Determine the [x, y] coordinate at the center of the cell enclosing the given text.  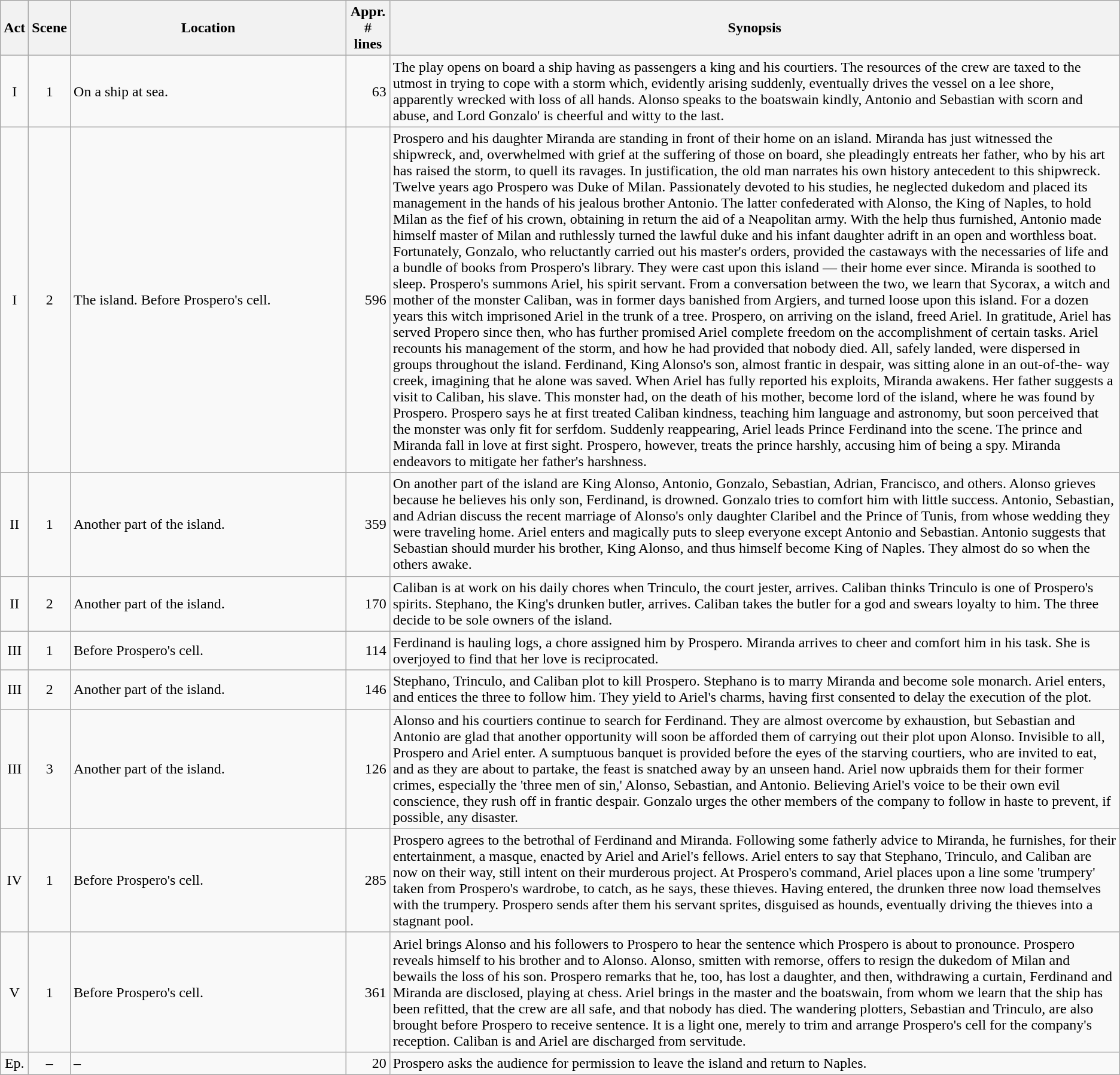
Act [14, 28]
Synopsis [754, 28]
On a ship at sea. [208, 91]
Ep. [14, 1063]
Appr. # lines [369, 28]
3 [50, 769]
IV [14, 881]
285 [369, 881]
361 [369, 992]
V [14, 992]
20 [369, 1063]
63 [369, 91]
114 [369, 651]
Location [208, 28]
The island. Before Prospero's cell. [208, 300]
146 [369, 689]
Prospero asks the audience for permission to leave the island and return to Naples. [754, 1063]
170 [369, 604]
596 [369, 300]
Scene [50, 28]
359 [369, 524]
126 [369, 769]
